Pinpoint the cell where the given text exists, returning its (X, Y) midpoint coordinate. 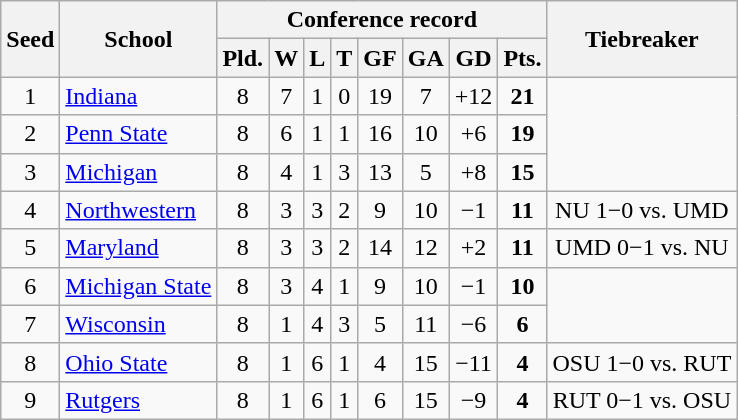
OSU 1−0 vs. RUT (642, 362)
GA (426, 58)
Maryland (138, 248)
Conference record (382, 20)
Pld. (243, 58)
Tiebreaker (642, 39)
14 (380, 248)
Ohio State (138, 362)
GD (474, 58)
Michigan State (138, 286)
W (286, 58)
Michigan (138, 172)
UMD 0−1 vs. NU (642, 248)
Indiana (138, 96)
13 (380, 172)
+6 (474, 134)
Northwestern (138, 210)
Pts. (522, 58)
L (318, 58)
16 (380, 134)
Wisconsin (138, 324)
+12 (474, 96)
−11 (474, 362)
−9 (474, 400)
21 (522, 96)
NU 1−0 vs. UMD (642, 210)
+8 (474, 172)
T (344, 58)
Seed (30, 39)
School (138, 39)
+2 (474, 248)
0 (344, 96)
RUT 0−1 vs. OSU (642, 400)
−6 (474, 324)
Penn State (138, 134)
12 (426, 248)
Rutgers (138, 400)
GF (380, 58)
